Capture the cell that displays the provided text and extract its [x, y] central coordinate. 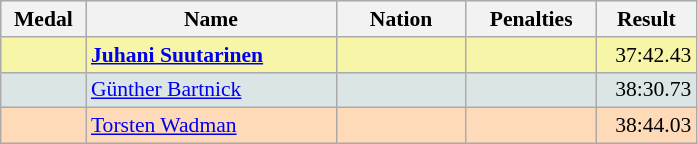
Juhani Suutarinen [211, 55]
Günther Bartnick [211, 90]
Nation [401, 19]
Result [646, 19]
Medal [44, 19]
37:42.43 [646, 55]
Penalties [531, 19]
Torsten Wadman [211, 126]
38:30.73 [646, 90]
38:44.03 [646, 126]
Name [211, 19]
